Output the (X, Y) coordinate of the center of the cell containing the given text.  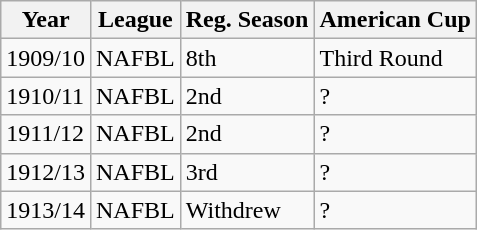
1911/12 (46, 134)
Withdrew (247, 210)
8th (247, 58)
American Cup (395, 20)
1912/13 (46, 172)
1910/11 (46, 96)
Reg. Season (247, 20)
1909/10 (46, 58)
League (135, 20)
Year (46, 20)
Third Round (395, 58)
3rd (247, 172)
1913/14 (46, 210)
